Determine the (x, y) coordinate at the center of the cell enclosing the given text.  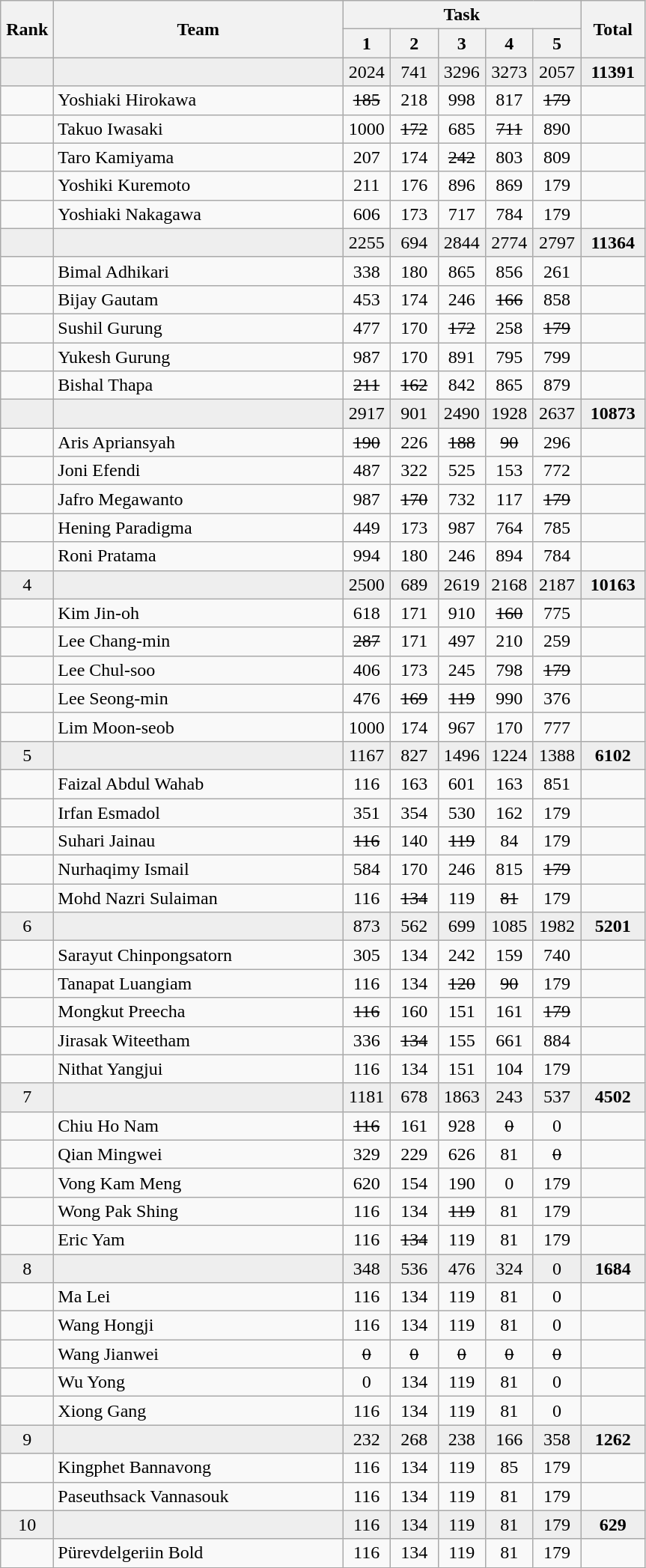
685 (462, 129)
699 (462, 927)
406 (367, 670)
873 (367, 927)
10163 (613, 585)
354 (414, 812)
Taro Kamiyama (198, 157)
764 (510, 528)
487 (367, 471)
Bimal Adhikari (198, 271)
1262 (613, 1439)
207 (367, 157)
245 (462, 670)
Nurhaqimy Ismail (198, 870)
1982 (557, 927)
2057 (557, 72)
229 (414, 1154)
799 (557, 357)
803 (510, 157)
678 (414, 1097)
1388 (557, 755)
530 (462, 812)
453 (367, 299)
104 (510, 1069)
2917 (367, 414)
258 (510, 328)
618 (367, 613)
998 (462, 100)
2774 (510, 242)
851 (557, 784)
Chiu Ho Nam (198, 1126)
259 (557, 641)
2024 (367, 72)
717 (462, 214)
11364 (613, 242)
232 (367, 1439)
159 (510, 955)
238 (462, 1439)
869 (510, 186)
Bishal Thapa (198, 385)
348 (367, 1269)
994 (367, 556)
153 (510, 471)
Faizal Abdul Wahab (198, 784)
2500 (367, 585)
Team (198, 29)
3 (462, 43)
Sushil Gurung (198, 328)
2490 (462, 414)
2168 (510, 585)
Wang Jianwei (198, 1354)
243 (510, 1097)
661 (510, 1040)
772 (557, 471)
601 (462, 784)
536 (414, 1269)
2637 (557, 414)
305 (367, 955)
268 (414, 1439)
351 (367, 812)
525 (462, 471)
910 (462, 613)
Takuo Iwasaki (198, 129)
Total (613, 29)
Hening Paradigma (198, 528)
Yoshiaki Hirokawa (198, 100)
741 (414, 72)
1181 (367, 1097)
449 (367, 528)
795 (510, 357)
Wu Yong (198, 1382)
2187 (557, 585)
6 (27, 927)
1684 (613, 1269)
798 (510, 670)
1496 (462, 755)
Task (462, 15)
497 (462, 641)
815 (510, 870)
6102 (613, 755)
336 (367, 1040)
155 (462, 1040)
884 (557, 1040)
185 (367, 100)
2797 (557, 242)
Pürevdelgeriin Bold (198, 1553)
785 (557, 528)
890 (557, 129)
Tanapat Luangiam (198, 983)
Nithat Yangjui (198, 1069)
879 (557, 385)
Sarayut Chinpongsatorn (198, 955)
358 (557, 1439)
Yoshiki Kuremoto (198, 186)
2255 (367, 242)
842 (462, 385)
Suhari Jainau (198, 841)
218 (414, 100)
5201 (613, 927)
817 (510, 100)
Qian Mingwei (198, 1154)
827 (414, 755)
2844 (462, 242)
740 (557, 955)
Lim Moon-seob (198, 727)
1085 (510, 927)
210 (510, 641)
9 (27, 1439)
584 (367, 870)
Rank (27, 29)
Vong Kam Meng (198, 1183)
296 (557, 442)
928 (462, 1126)
7 (27, 1097)
Yoshiaki Nakagawa (198, 214)
1928 (510, 414)
Aris Apriansyah (198, 442)
10873 (613, 414)
620 (367, 1183)
537 (557, 1097)
84 (510, 841)
169 (414, 698)
287 (367, 641)
562 (414, 927)
85 (510, 1468)
338 (367, 271)
3273 (510, 72)
689 (414, 585)
Xiong Gang (198, 1411)
Roni Pratama (198, 556)
694 (414, 242)
Lee Seong-min (198, 698)
894 (510, 556)
990 (510, 698)
1 (367, 43)
11391 (613, 72)
8 (27, 1269)
858 (557, 299)
261 (557, 271)
Mongkut Preecha (198, 1012)
856 (510, 271)
1863 (462, 1097)
Wang Hongji (198, 1326)
477 (367, 328)
Eric Yam (198, 1239)
809 (557, 157)
140 (414, 841)
Yukesh Gurung (198, 357)
891 (462, 357)
Irfan Esmadol (198, 812)
Paseuthsack Vannasouk (198, 1496)
3296 (462, 72)
329 (367, 1154)
Kim Jin-oh (198, 613)
117 (510, 499)
2619 (462, 585)
10 (27, 1525)
120 (462, 983)
606 (367, 214)
188 (462, 442)
Joni Efendi (198, 471)
Ma Lei (198, 1297)
Mohd Nazri Sulaiman (198, 898)
376 (557, 698)
Lee Chang-min (198, 641)
226 (414, 442)
Lee Chul-soo (198, 670)
176 (414, 186)
777 (557, 727)
Kingphet Bannavong (198, 1468)
901 (414, 414)
Bijay Gautam (198, 299)
Jirasak Witeetham (198, 1040)
711 (510, 129)
896 (462, 186)
732 (462, 499)
154 (414, 1183)
4502 (613, 1097)
629 (613, 1525)
626 (462, 1154)
322 (414, 471)
967 (462, 727)
2 (414, 43)
1224 (510, 755)
Jafro Megawanto (198, 499)
Wong Pak Shing (198, 1211)
1167 (367, 755)
775 (557, 613)
324 (510, 1269)
